Find where the given text appears and provide that cell's center as (x, y) coordinate. 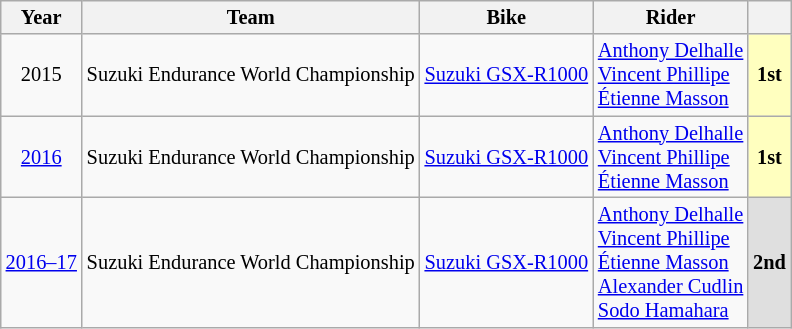
Team (251, 17)
Bike (506, 17)
2016–17 (42, 262)
2016 (42, 157)
2nd (770, 262)
Anthony Delhalle Vincent Phillipe Étienne Masson Alexander Cudlin Sodo Hamahara (670, 262)
Year (42, 17)
Rider (670, 17)
2015 (42, 75)
